Detect which cell encompasses the target text, then output its (X, Y) center coordinate. 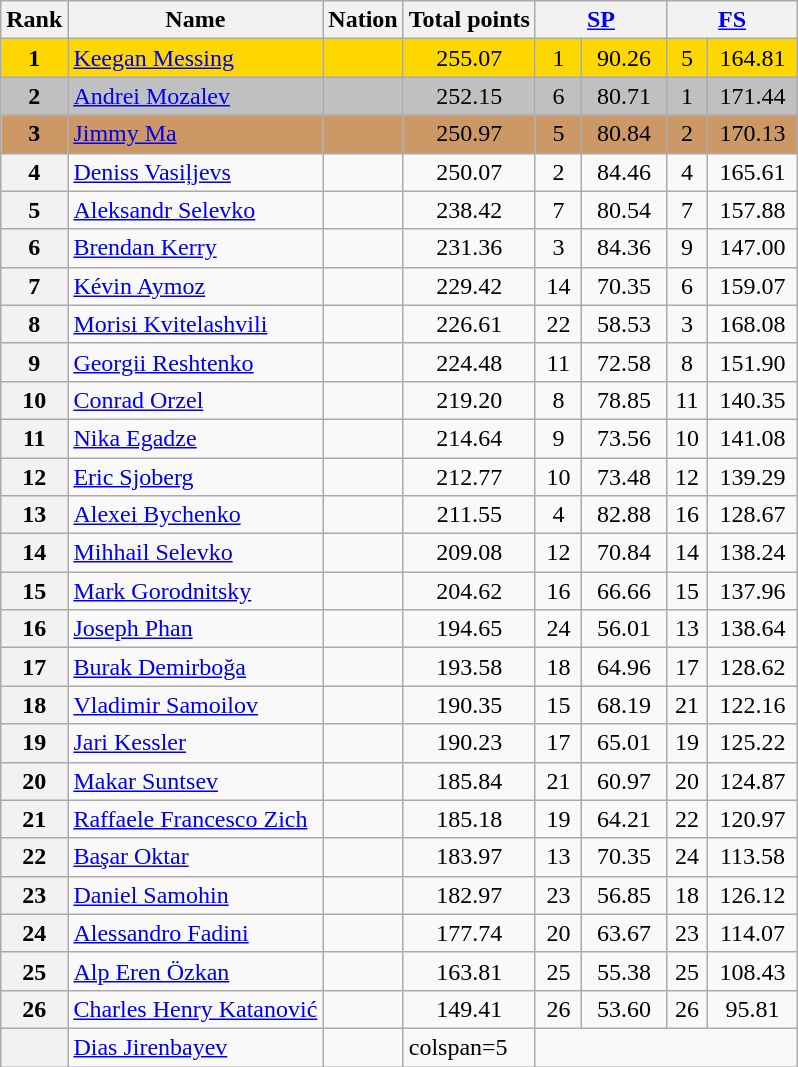
149.41 (469, 1009)
214.64 (469, 438)
Vladimir Samoilov (196, 705)
168.08 (753, 324)
138.64 (753, 629)
90.26 (624, 58)
FS (732, 20)
193.58 (469, 667)
Charles Henry Katanović (196, 1009)
Mark Gorodnitsky (196, 591)
Total points (469, 20)
124.87 (753, 781)
250.97 (469, 134)
73.56 (624, 438)
Mihhail Selevko (196, 553)
70.84 (624, 553)
151.90 (753, 362)
139.29 (753, 477)
Keegan Messing (196, 58)
80.54 (624, 210)
Deniss Vasiļjevs (196, 172)
56.01 (624, 629)
185.18 (469, 819)
159.07 (753, 286)
84.46 (624, 172)
138.24 (753, 553)
164.81 (753, 58)
Başar Oktar (196, 857)
Raffaele Francesco Zich (196, 819)
224.48 (469, 362)
Aleksandr Selevko (196, 210)
78.85 (624, 400)
120.97 (753, 819)
Nika Egadze (196, 438)
Makar Suntsev (196, 781)
82.88 (624, 515)
212.77 (469, 477)
58.53 (624, 324)
231.36 (469, 248)
Daniel Samohin (196, 895)
140.35 (753, 400)
Rank (34, 20)
Georgii Reshtenko (196, 362)
252.15 (469, 96)
Dias Jirenbayev (196, 1047)
53.60 (624, 1009)
95.81 (753, 1009)
209.08 (469, 553)
63.67 (624, 933)
68.19 (624, 705)
80.71 (624, 96)
colspan=5 (469, 1047)
137.96 (753, 591)
64.21 (624, 819)
Kévin Aymoz (196, 286)
165.61 (753, 172)
170.13 (753, 134)
Brendan Kerry (196, 248)
190.35 (469, 705)
72.58 (624, 362)
Nation (363, 20)
Morisi Kvitelashvili (196, 324)
219.20 (469, 400)
190.23 (469, 743)
204.62 (469, 591)
250.07 (469, 172)
Alessandro Fadini (196, 933)
60.97 (624, 781)
125.22 (753, 743)
255.07 (469, 58)
185.84 (469, 781)
65.01 (624, 743)
183.97 (469, 857)
226.61 (469, 324)
64.96 (624, 667)
157.88 (753, 210)
163.81 (469, 971)
108.43 (753, 971)
73.48 (624, 477)
Alexei Bychenko (196, 515)
238.42 (469, 210)
128.62 (753, 667)
194.65 (469, 629)
177.74 (469, 933)
Burak Demirboğa (196, 667)
182.97 (469, 895)
SP (600, 20)
80.84 (624, 134)
Andrei Mozalev (196, 96)
122.16 (753, 705)
128.67 (753, 515)
Jari Kessler (196, 743)
Name (196, 20)
Joseph Phan (196, 629)
229.42 (469, 286)
114.07 (753, 933)
113.58 (753, 857)
141.08 (753, 438)
Alp Eren Özkan (196, 971)
171.44 (753, 96)
Jimmy Ma (196, 134)
66.66 (624, 591)
84.36 (624, 248)
147.00 (753, 248)
56.85 (624, 895)
126.12 (753, 895)
211.55 (469, 515)
Conrad Orzel (196, 400)
Eric Sjoberg (196, 477)
55.38 (624, 971)
